Locate the cell with the specified text and output its (X, Y) center coordinate. 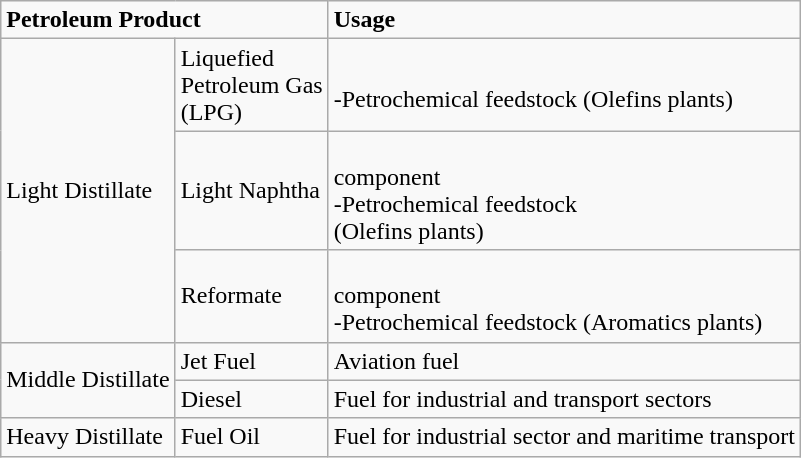
Petroleum Product (164, 20)
Fuel Oil (252, 437)
Fuel for industrial and transport sectors (564, 399)
Light Distillate (88, 190)
Reformate (252, 296)
Jet Fuel (252, 361)
Middle Distillate (88, 380)
Aviation fuel (564, 361)
component-Petrochemical feedstock(Olefins plants) (564, 190)
component-Petrochemical feedstock (Aromatics plants) (564, 296)
-Petrochemical feedstock (Olefins plants) (564, 85)
Light Naphtha (252, 190)
Diesel (252, 399)
Heavy Distillate (88, 437)
LiquefiedPetroleum Gas(LPG) (252, 85)
Fuel for industrial sector and maritime transport (564, 437)
Usage (564, 20)
